Search for the cell housing the specified text and yield its [X, Y] center coordinate. 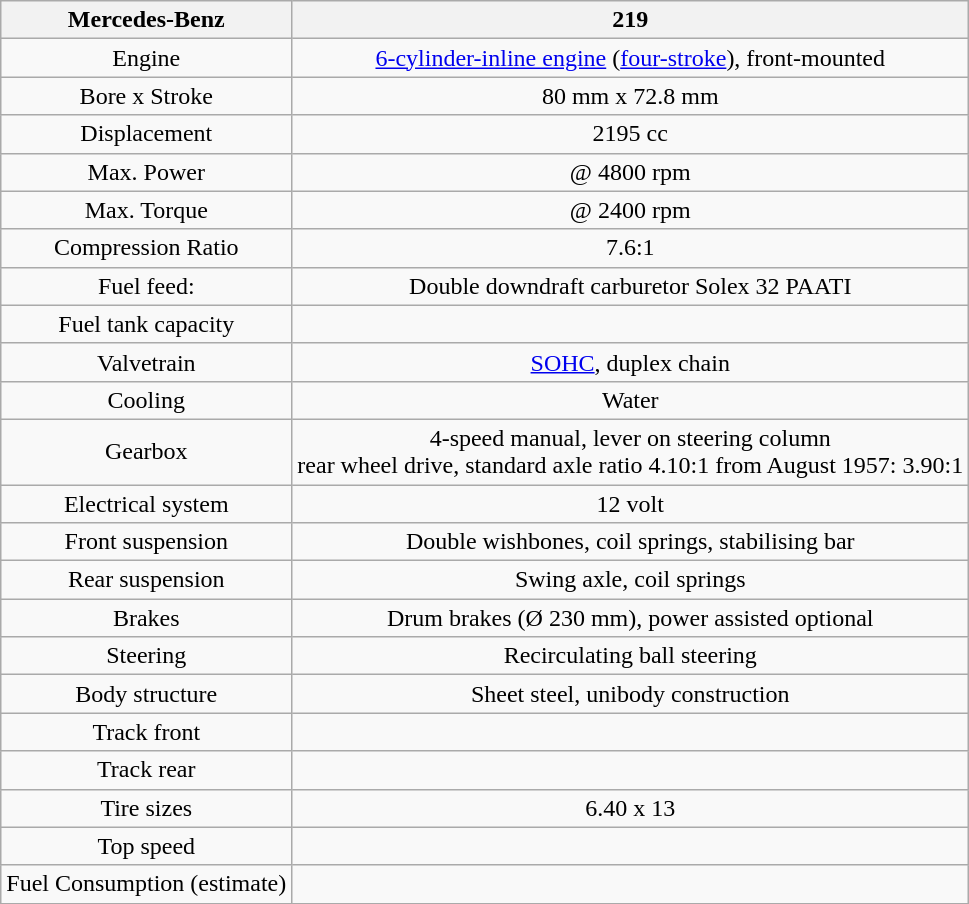
Compression Ratio [146, 248]
4-speed manual, lever on steering columnrear wheel drive, standard axle ratio 4.10:1 from August 1957: 3.90:1 [630, 452]
Mercedes-Benz [146, 20]
Rear suspension [146, 580]
2195 cc [630, 134]
Double wishbones, coil springs, stabilising bar [630, 542]
Gearbox [146, 452]
SOHC, duplex chain [630, 362]
Body structure [146, 694]
Track rear [146, 770]
Top speed [146, 846]
Engine [146, 58]
Valvetrain [146, 362]
Cooling [146, 400]
Front suspension [146, 542]
Brakes [146, 618]
Fuel Consumption (estimate) [146, 884]
6-cylinder-inline engine (four-stroke), front-mounted [630, 58]
6.40 x 13 [630, 808]
Max. Torque [146, 210]
Fuel tank capacity [146, 324]
Electrical system [146, 503]
Recirculating ball steering [630, 656]
Fuel feed: [146, 286]
80 mm x 72.8 mm [630, 96]
Swing axle, coil springs [630, 580]
219 [630, 20]
@ 2400 rpm [630, 210]
Displacement [146, 134]
Track front [146, 732]
Tire sizes [146, 808]
Water [630, 400]
@ 4800 rpm [630, 172]
Drum brakes (Ø 230 mm), power assisted optional [630, 618]
Bore x Stroke [146, 96]
Max. Power [146, 172]
Steering [146, 656]
Double downdraft carburetor Solex 32 PAATI [630, 286]
12 volt [630, 503]
7.6:1 [630, 248]
Sheet steel, unibody construction [630, 694]
